Locate the cell with the specified text and output its [x, y] center coordinate. 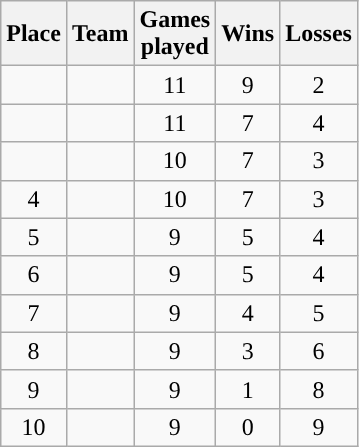
Losses [319, 34]
Gamesplayed [175, 34]
1 [248, 389]
Team [100, 34]
Wins [248, 34]
0 [248, 427]
2 [319, 85]
Place [34, 34]
